Return the [X, Y] coordinate for the center point of the cell that contains the specified text.  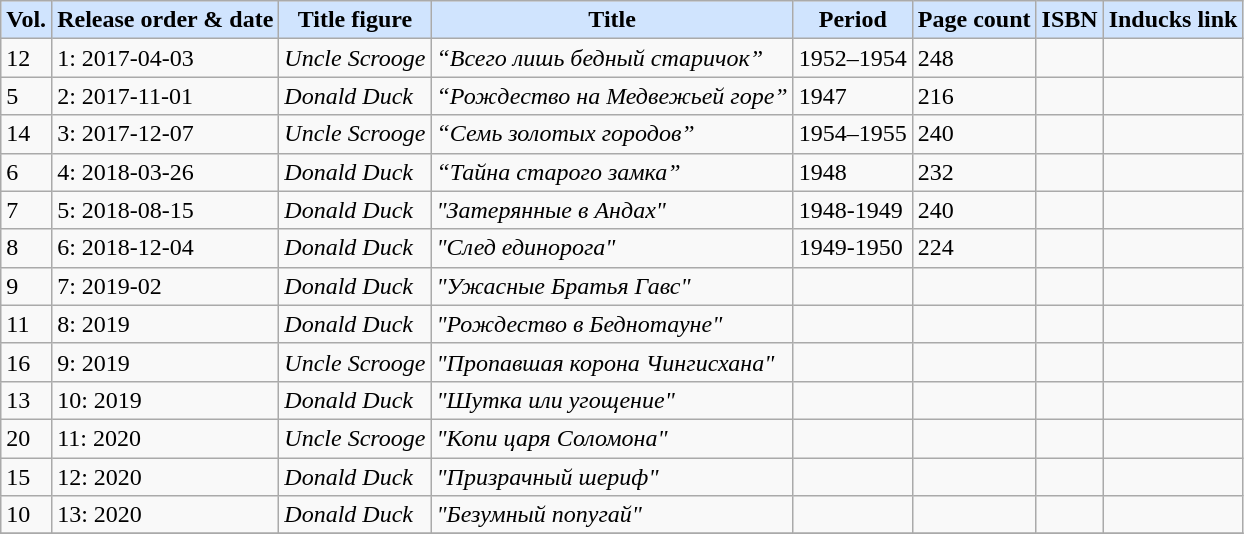
9 [26, 286]
1948-1949 [852, 210]
ISBN [1070, 20]
5: 2018-08-15 [166, 210]
2: 2017-11-01 [166, 96]
10 [26, 515]
1: 2017-04-03 [166, 58]
216 [974, 96]
7 [26, 210]
20 [26, 438]
13 [26, 400]
11: 2020 [166, 438]
Period [852, 20]
15 [26, 477]
4: 2018-03-26 [166, 172]
1949-1950 [852, 248]
“Рождество на Медвежьей горе” [612, 96]
“Тайна старого замка” [612, 172]
Vol. [26, 20]
13: 2020 [166, 515]
248 [974, 58]
"Рождество в Беднотауне" [612, 324]
6 [26, 172]
8 [26, 248]
16 [26, 362]
224 [974, 248]
"Призрачный шериф" [612, 477]
Inducks link [1173, 20]
14 [26, 134]
9: 2019 [166, 362]
8: 2019 [166, 324]
1954–1955 [852, 134]
"Шутка или угощение" [612, 400]
6: 2018-12-04 [166, 248]
“Всего лишь бедный старичок” [612, 58]
1948 [852, 172]
1952–1954 [852, 58]
12 [26, 58]
"Безумный попугай" [612, 515]
1947 [852, 96]
“Семь золотых городов” [612, 134]
Page count [974, 20]
Title [612, 20]
232 [974, 172]
11 [26, 324]
7: 2019-02 [166, 286]
"Копи царя Соломона" [612, 438]
12: 2020 [166, 477]
5 [26, 96]
10: 2019 [166, 400]
"Затерянные в Андах" [612, 210]
"Ужасные Братья Гавс" [612, 286]
Title figure [355, 20]
"Пропавшая корона Чингисхана" [612, 362]
"След единорога" [612, 248]
3: 2017-12-07 [166, 134]
Release order & date [166, 20]
